Output the (x, y) coordinate of the center of the cell containing the given text.  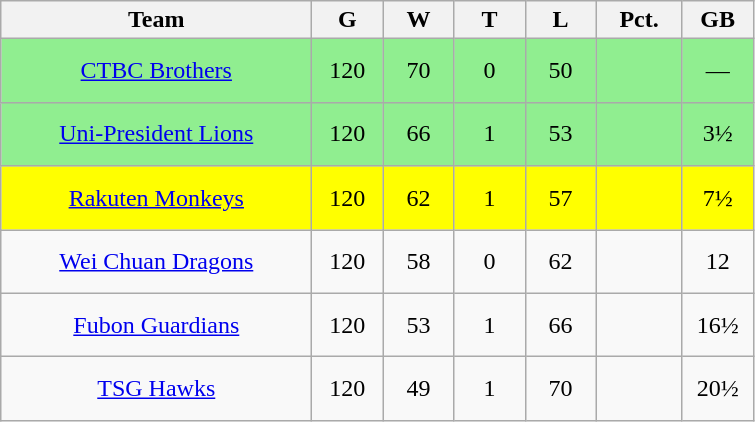
GB (718, 20)
T (490, 20)
— (718, 71)
TSG Hawks (156, 389)
L (560, 20)
Team (156, 20)
Pct. (639, 20)
W (418, 20)
Rakuten Monkeys (156, 198)
Fubon Guardians (156, 325)
G (348, 20)
50 (560, 71)
57 (560, 198)
16½ (718, 325)
CTBC Brothers (156, 71)
3½ (718, 134)
Wei Chuan Dragons (156, 262)
Uni-President Lions (156, 134)
20½ (718, 389)
12 (718, 262)
7½ (718, 198)
58 (418, 262)
49 (418, 389)
